Search for the cell housing the specified text and yield its [x, y] center coordinate. 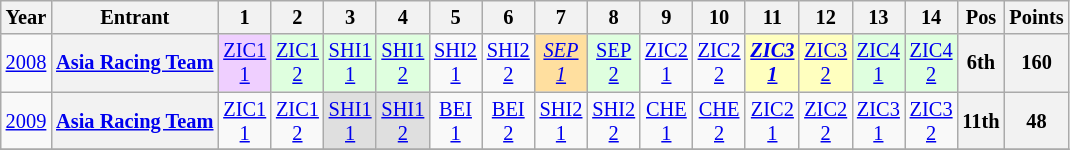
4 [402, 17]
2 [298, 17]
14 [932, 17]
6 [508, 17]
2008 [26, 63]
3 [350, 17]
SEP1 [562, 63]
5 [456, 17]
ZIC41 [878, 63]
1 [244, 17]
48 [1037, 121]
13 [878, 17]
CHE2 [720, 121]
BEI1 [456, 121]
9 [666, 17]
11 [772, 17]
Points [1037, 17]
Entrant [134, 17]
SEP2 [614, 63]
12 [826, 17]
6th [980, 63]
CHE1 [666, 121]
BEI2 [508, 121]
2009 [26, 121]
7 [562, 17]
10 [720, 17]
ZIC42 [932, 63]
11th [980, 121]
8 [614, 17]
Year [26, 17]
Pos [980, 17]
160 [1037, 63]
